Locate the cell with the specified text and output its (x, y) center coordinate. 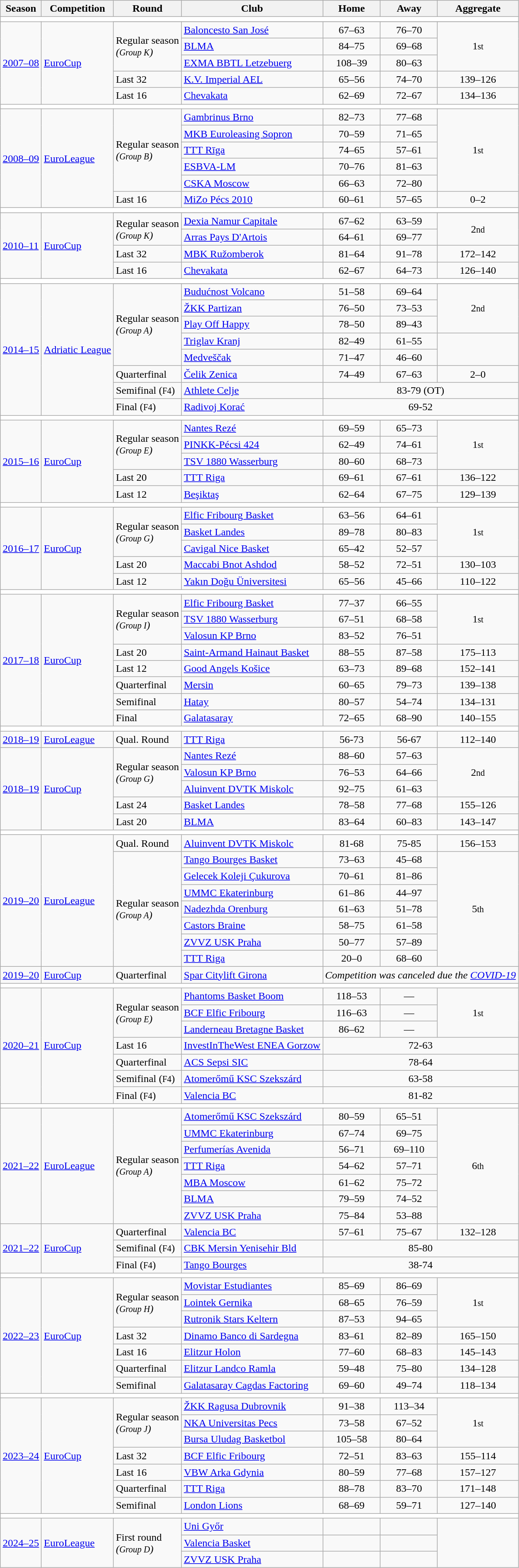
155–126 (478, 805)
PINKK-Pécsi 424 (252, 445)
73–58 (351, 1423)
61–62 (351, 1182)
165–150 (478, 1335)
75–80 (409, 1368)
68–83 (409, 1352)
74–49 (351, 374)
76–59 (409, 1302)
67–62 (351, 221)
CSKA Moscow (252, 183)
82–73 (351, 117)
Cavigal Nice Basket (252, 548)
56–71 (351, 1150)
74–70 (409, 79)
52–57 (409, 548)
Maccabi Bnot Ashdod (252, 565)
Valencia Basket (252, 1543)
83–64 (351, 822)
38-74 (421, 1265)
105–58 (351, 1439)
118–53 (351, 996)
Competition (77, 9)
108–39 (351, 63)
49–74 (409, 1385)
2023–24 (21, 1456)
57–71 (409, 1166)
77–37 (351, 603)
77–60 (351, 1352)
58–52 (351, 565)
72-63 (421, 1046)
87–53 (351, 1319)
157–127 (478, 1472)
86–62 (351, 1029)
46–60 (409, 357)
89–43 (409, 324)
68–65 (351, 1302)
61–86 (351, 893)
81–86 (409, 876)
62–67 (351, 270)
92–75 (351, 789)
134–128 (478, 1368)
Phantoms Basket Boom (252, 996)
2016–17 (21, 548)
76–50 (351, 308)
Elitzur Holon (252, 1352)
Saint-Armand Hainaut Basket (252, 652)
73–63 (351, 859)
ŽKK Ragusa Dubrovnik (252, 1406)
5th (478, 909)
80–63 (409, 63)
88–78 (351, 1489)
62–49 (351, 445)
70–76 (351, 166)
67–75 (409, 494)
69–110 (409, 1150)
Beşiktaş (252, 494)
62–64 (351, 494)
83–61 (351, 1335)
69–61 (351, 478)
132–128 (478, 1232)
71–47 (351, 357)
2007–08 (21, 63)
Elitzur Landco Ramla (252, 1368)
172–142 (478, 254)
76–70 (409, 30)
Galatasaray Cagdas Factoring (252, 1385)
61–55 (409, 341)
127–140 (478, 1505)
Good Angels Košice (252, 669)
51–78 (409, 909)
69–59 (351, 428)
65–73 (409, 428)
69–64 (409, 292)
72–65 (351, 718)
ŽKK Partizan (252, 308)
Regular season(Group I) (147, 619)
Čelik Zenica (252, 374)
Spar Citylift Girona (252, 975)
78–50 (351, 324)
64–73 (409, 270)
2022–23 (21, 1335)
57–65 (409, 200)
MBA Moscow (252, 1182)
83–70 (409, 1489)
81-82 (421, 1095)
74–61 (409, 445)
K.V. Imperial AEL (252, 79)
156–153 (478, 843)
2017–18 (21, 660)
69-52 (421, 407)
MiZo Pécs 2010 (252, 200)
86–69 (409, 1286)
63–73 (351, 669)
First round(Group D) (147, 1543)
67–51 (351, 619)
78–58 (351, 805)
2–0 (478, 374)
76–53 (351, 772)
72–67 (409, 96)
68–58 (409, 619)
50–77 (351, 942)
155–114 (478, 1456)
62–69 (351, 96)
75–67 (409, 1232)
Dinamo Banco di Sardegna (252, 1335)
110–122 (478, 581)
61–58 (409, 926)
Medveščak (252, 357)
126–140 (478, 270)
60–61 (351, 200)
58–75 (351, 926)
88–55 (351, 652)
71–65 (409, 133)
Season (21, 9)
Yakın Doğu Üniversitesi (252, 581)
65–51 (409, 1116)
2008–09 (21, 158)
45–66 (409, 581)
67–61 (409, 478)
88–60 (351, 756)
69–60 (351, 1385)
MKB Euroleasing Sopron (252, 133)
54–74 (409, 702)
Adriatic League (77, 349)
113–34 (409, 1406)
NKA Universitas Pecs (252, 1423)
EXMA BBTL Letzebuerg (252, 63)
56-67 (409, 739)
MBK Ružomberok (252, 254)
Nadezhda Orenburg (252, 909)
64–66 (409, 772)
67–52 (409, 1423)
91–38 (351, 1406)
Competition was canceled due the COVID-19 (421, 975)
67–74 (351, 1133)
116–63 (351, 1013)
20–0 (351, 959)
175–113 (478, 652)
51–58 (351, 292)
66–55 (409, 603)
Tango Bourges (252, 1265)
ACS Sepsi SIC (252, 1062)
152–141 (478, 669)
84–75 (351, 46)
143–147 (478, 822)
Club (252, 9)
112–140 (478, 739)
Play Off Happy (252, 324)
81-68 (351, 843)
Perfumerías Avenida (252, 1150)
Tango Bourges Basket (252, 859)
Home (351, 9)
69–75 (409, 1133)
82–89 (409, 1335)
Hatay (252, 702)
75-85 (409, 843)
81–63 (409, 166)
74–52 (409, 1199)
68–90 (409, 718)
Galatasaray (252, 718)
63–56 (351, 515)
60–83 (409, 822)
66–63 (351, 183)
129–139 (478, 494)
91–78 (409, 254)
Baloncesto San José (252, 30)
79–59 (351, 1199)
73–53 (409, 308)
79–73 (409, 685)
75–84 (351, 1215)
TTT Rīga (252, 150)
60–65 (351, 685)
70–59 (351, 133)
83–52 (351, 635)
69–68 (409, 46)
68–60 (409, 959)
69–77 (409, 237)
2020–21 (21, 1046)
Aggregate (478, 9)
InvestInTheWest ENEA Gorzow (252, 1046)
Triglav Kranj (252, 341)
139–126 (478, 79)
Dexia Namur Capitale (252, 221)
Radivoj Korać (252, 407)
VBW Arka Gdynia (252, 1472)
Budućnost Volcano (252, 292)
57–63 (409, 756)
Gambrinus Brno (252, 117)
2015–16 (21, 461)
80–83 (409, 532)
134–136 (478, 96)
81–64 (351, 254)
Last 24 (147, 805)
85–69 (351, 1286)
Athlete Celje (252, 390)
140–155 (478, 718)
83-79 (OT) (421, 390)
89–68 (409, 669)
130–103 (478, 565)
2024–25 (21, 1543)
2010–11 (21, 246)
87–58 (409, 652)
Mersin (252, 685)
54–62 (351, 1166)
Regular season(Group J) (147, 1423)
Castors Braine (252, 926)
Arras Pays D'Artois (252, 237)
Landerneau Bretagne Basket (252, 1029)
89–78 (351, 532)
171–148 (478, 1489)
63-58 (421, 1079)
Lointek Gernika (252, 1302)
59–71 (409, 1505)
Movistar Estudiantes (252, 1286)
134–131 (478, 702)
57–89 (409, 942)
Final (147, 718)
53–88 (409, 1215)
45–68 (409, 859)
78-64 (421, 1062)
72–80 (409, 183)
44–97 (409, 893)
76–51 (409, 635)
70–61 (351, 876)
68–73 (409, 461)
Rutronik Stars Keltern (252, 1319)
65–42 (351, 548)
Round (147, 9)
75–72 (409, 1182)
74–65 (351, 150)
85-80 (421, 1248)
Bursa Uludag Basketbol (252, 1439)
0–2 (478, 200)
59–48 (351, 1368)
82–49 (351, 341)
118–134 (478, 1385)
80–64 (409, 1439)
136–122 (478, 478)
83–63 (409, 1456)
68–69 (351, 1505)
Away (409, 9)
Regular season(Group B) (147, 150)
145–143 (478, 1352)
London Lions (252, 1505)
2014–15 (21, 349)
Gelecek Koleji Çukurova (252, 876)
ESBVA-LM (252, 166)
63–59 (409, 221)
56-73 (351, 739)
CBK Mersin Yenisehir Bld (252, 1248)
Regular season(Group H) (147, 1302)
Uni Győr (252, 1526)
6th (478, 1166)
94–65 (409, 1319)
80–60 (351, 461)
139–138 (478, 685)
80–57 (351, 702)
